Detect which cell encompasses the target text, then output its [x, y] center coordinate. 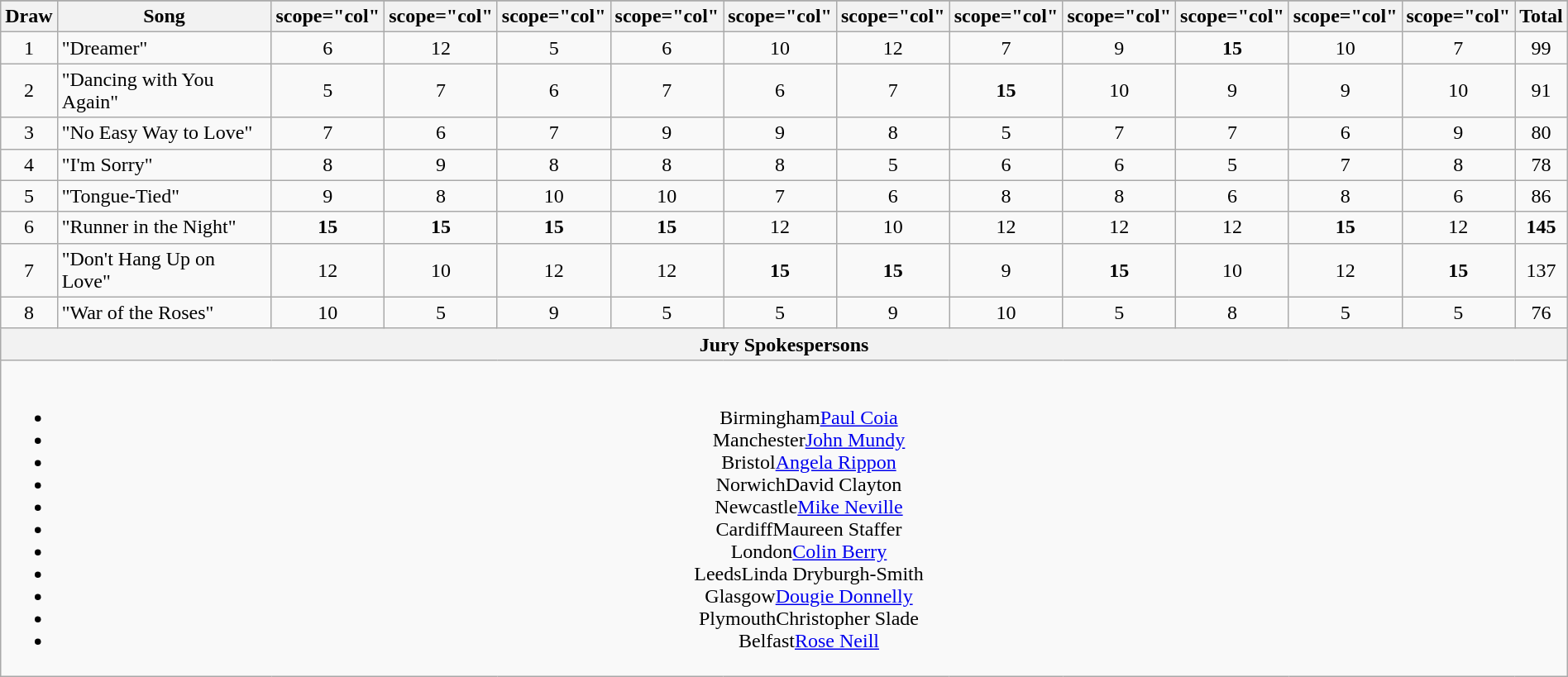
76 [1542, 312]
"No Easy Way to Love" [164, 133]
145 [1542, 227]
"Tongue-Tied" [164, 196]
Total [1542, 17]
91 [1542, 91]
"Don't Hang Up on Love" [164, 269]
Song [164, 17]
"Dancing with You Again" [164, 91]
"I'm Sorry" [164, 164]
Draw [29, 17]
86 [1542, 196]
"Dreamer" [164, 48]
99 [1542, 48]
"War of the Roses" [164, 312]
137 [1542, 269]
"Runner in the Night" [164, 227]
2 [29, 91]
3 [29, 133]
80 [1542, 133]
4 [29, 164]
1 [29, 48]
Jury Spokespersons [784, 344]
78 [1542, 164]
